Pinpoint the cell where the given text exists, returning its (x, y) midpoint coordinate. 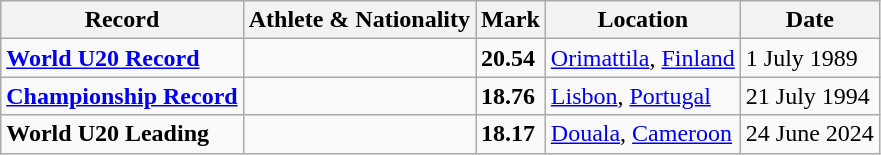
Lisbon, Portugal (642, 96)
Championship Record (122, 96)
1 July 1989 (810, 58)
Date (810, 20)
Athlete & Nationality (359, 20)
World U20 Record (122, 58)
24 June 2024 (810, 134)
Location (642, 20)
20.54 (511, 58)
Record (122, 20)
World U20 Leading (122, 134)
18.76 (511, 96)
21 July 1994 (810, 96)
Orimattila, Finland (642, 58)
Douala, Cameroon (642, 134)
18.17 (511, 134)
Mark (511, 20)
